Capture the cell that displays the provided text and extract its [X, Y] central coordinate. 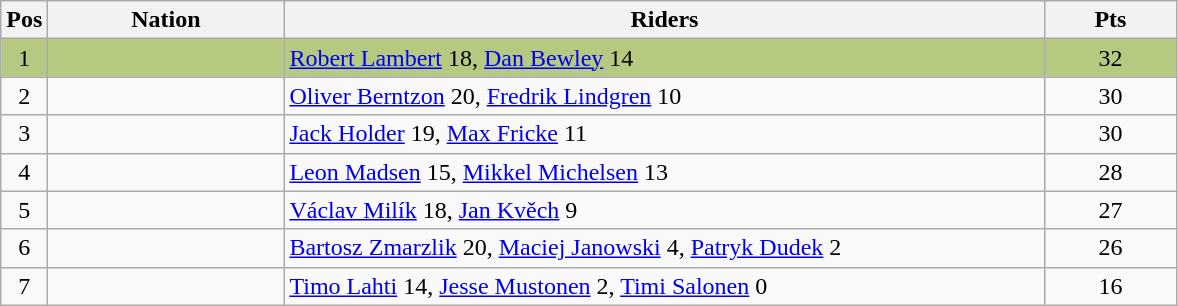
Václav Milík 18, Jan Kvěch 9 [664, 210]
Leon Madsen 15, Mikkel Michelsen 13 [664, 172]
Bartosz Zmarzlik 20, Maciej Janowski 4, Patryk Dudek 2 [664, 248]
2 [24, 96]
Jack Holder 19, Max Fricke 11 [664, 134]
4 [24, 172]
Pts [1110, 20]
Nation [166, 20]
1 [24, 58]
6 [24, 248]
16 [1110, 286]
Pos [24, 20]
26 [1110, 248]
27 [1110, 210]
Timo Lahti 14, Jesse Mustonen 2, Timi Salonen 0 [664, 286]
Riders [664, 20]
7 [24, 286]
Robert Lambert 18, Dan Bewley 14 [664, 58]
Oliver Berntzon 20, Fredrik Lindgren 10 [664, 96]
3 [24, 134]
28 [1110, 172]
32 [1110, 58]
5 [24, 210]
